Locate the cell with the specified text and output its [X, Y] center coordinate. 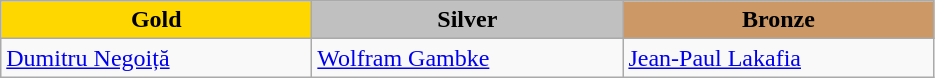
Wolfram Gambke [468, 58]
Silver [468, 20]
Gold [156, 20]
Bronze [778, 20]
Dumitru Negoiță [156, 58]
Jean-Paul Lakafia [778, 58]
